Capture the cell that displays the provided text and extract its [X, Y] central coordinate. 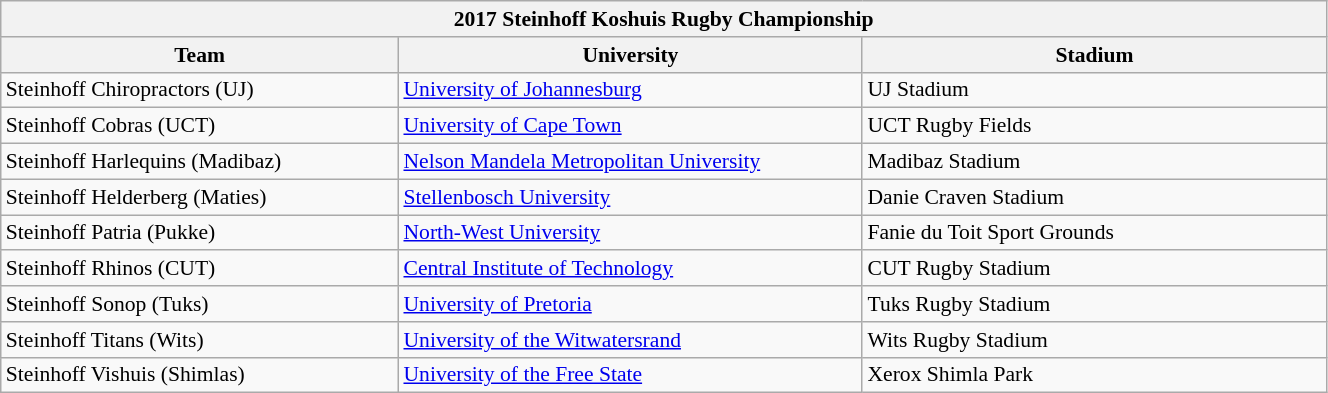
University of Johannesburg [630, 90]
Madibaz Stadium [1094, 162]
Danie Craven Stadium [1094, 197]
University of the Free State [630, 375]
University of the Witwatersrand [630, 340]
2017 Steinhoff Koshuis Rugby Championship [664, 19]
Central Institute of Technology [630, 269]
Steinhoff Cobras (UCT) [200, 126]
CUT Rugby Stadium [1094, 269]
University of Cape Town [630, 126]
UJ Stadium [1094, 90]
Steinhoff Titans (Wits) [200, 340]
University of Pretoria [630, 304]
Fanie du Toit Sport Grounds [1094, 233]
Wits Rugby Stadium [1094, 340]
Xerox Shimla Park [1094, 375]
Nelson Mandela Metropolitan University [630, 162]
Stellenbosch University [630, 197]
Tuks Rugby Stadium [1094, 304]
Steinhoff Sonop (Tuks) [200, 304]
Steinhoff Helderberg (Maties) [200, 197]
Steinhoff Chiropractors (UJ) [200, 90]
Steinhoff Harlequins (Madibaz) [200, 162]
Steinhoff Vishuis (Shimlas) [200, 375]
Steinhoff Patria (Pukke) [200, 233]
Stadium [1094, 55]
University [630, 55]
Team [200, 55]
North-West University [630, 233]
Steinhoff Rhinos (CUT) [200, 269]
UCT Rugby Fields [1094, 126]
